Search for the cell housing the specified text and yield its [x, y] center coordinate. 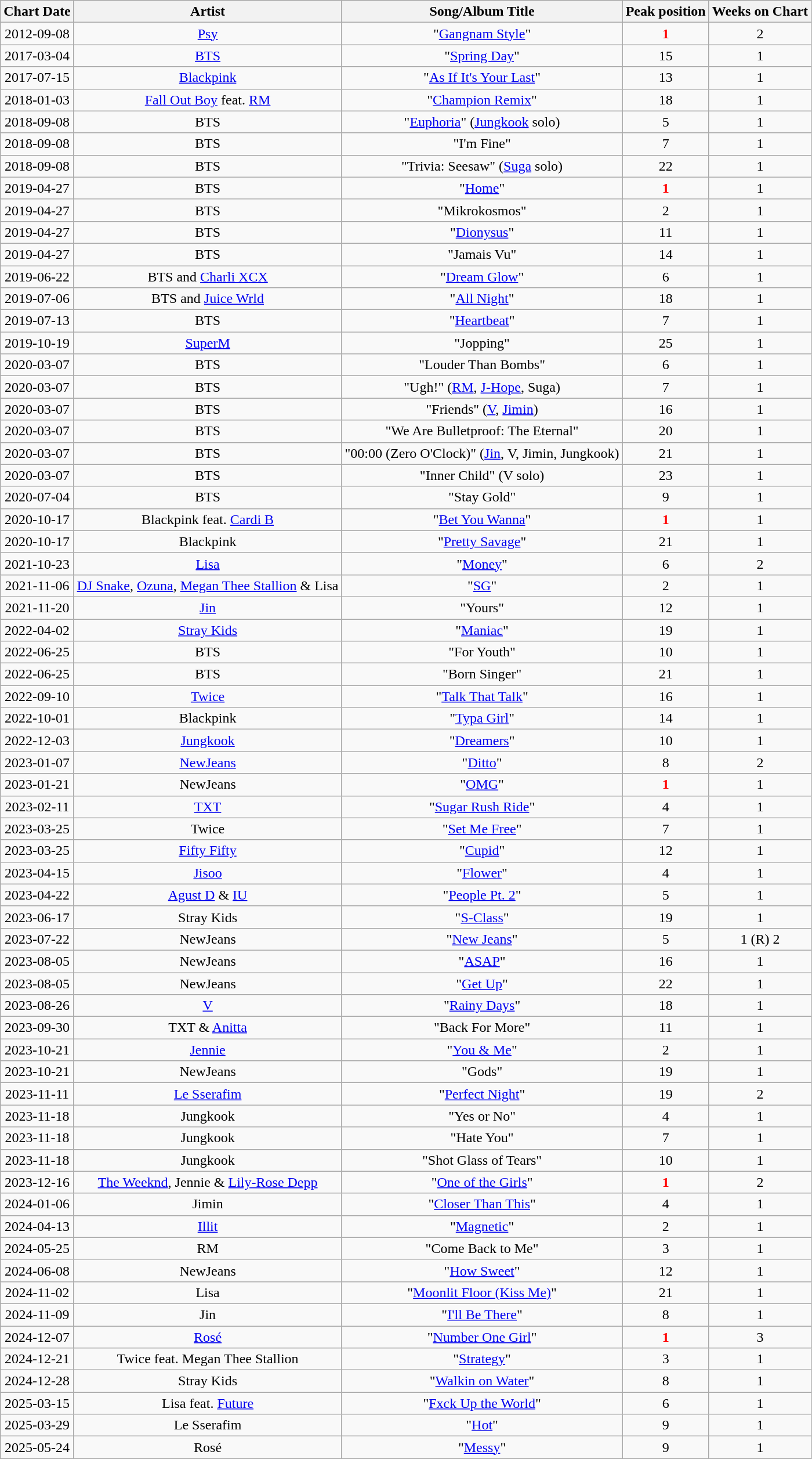
2022-04-02 [37, 630]
2025-05-24 [37, 1447]
2019-10-19 [37, 343]
"OMG" [482, 785]
2024-05-25 [37, 1248]
1 (R) 2 [760, 939]
"How Sweet" [482, 1270]
2017-03-04 [37, 56]
23 [666, 475]
Weeks on Chart [760, 12]
2025-03-29 [37, 1425]
"Set Me Free" [482, 829]
"Cupid" [482, 851]
"We Are Bulletproof: The Eternal" [482, 431]
BTS and Charli XCX [208, 277]
"Yes or No" [482, 1116]
"Home" [482, 188]
"Closer Than This" [482, 1204]
"S-Class" [482, 917]
2023-08-26 [37, 1006]
"Louder Than Bombs" [482, 365]
Chart Date [37, 12]
Peak position [666, 12]
"Ugh!" (RM, J-Hope, Suga) [482, 387]
2024-12-07 [37, 1337]
2025-03-15 [37, 1403]
2019-07-13 [37, 321]
"Gangnam Style" [482, 34]
"Champion Remix" [482, 100]
"You & Me" [482, 1050]
Twice feat. Megan Thee Stallion [208, 1359]
"Get Up" [482, 984]
Fifty Fifty [208, 851]
2024-06-08 [37, 1270]
2019-07-06 [37, 299]
DJ Snake, Ozuna, Megan Thee Stallion & Lisa [208, 586]
2023-04-15 [37, 873]
"I'll Be There" [482, 1314]
2023-04-22 [37, 895]
Jennie [208, 1050]
2024-04-13 [37, 1226]
2022-10-01 [37, 718]
"Dionysus" [482, 232]
"Born Singer" [482, 674]
"Dreamers" [482, 741]
2023-12-16 [37, 1182]
2023-06-17 [37, 917]
BTS and Juice Wrld [208, 299]
2023-11-11 [37, 1094]
"Perfect Night" [482, 1094]
"Jamais Vu" [482, 254]
"Pretty Savage" [482, 541]
"Sugar Rush Ride" [482, 807]
"Money" [482, 564]
"Stay Gold" [482, 497]
2024-11-09 [37, 1314]
"I'm Fine" [482, 144]
"New Jeans" [482, 939]
2023-01-21 [37, 785]
Jimin [208, 1204]
"Magnetic" [482, 1226]
TXT & Anitta [208, 1028]
2024-12-21 [37, 1359]
SuperM [208, 343]
15 [666, 56]
"People Pt. 2" [482, 895]
"Friends" (V, Jimin) [482, 409]
2024-12-28 [37, 1381]
Fall Out Boy feat. RM [208, 100]
"As If It's Your Last" [482, 78]
2023-07-22 [37, 939]
"Talk That Talk" [482, 696]
"All Night" [482, 299]
"Gods" [482, 1072]
2023-02-11 [37, 807]
2024-01-06 [37, 1204]
"Hot" [482, 1425]
"Ditto" [482, 763]
V [208, 1006]
"Walkin on Water" [482, 1381]
"Typa Girl" [482, 718]
"Jopping" [482, 343]
"Yours" [482, 608]
2020-07-04 [37, 497]
"For Youth" [482, 652]
2021-10-23 [37, 564]
TXT [208, 807]
"Mikrokosmos" [482, 210]
"Come Back to Me" [482, 1248]
"Strategy" [482, 1359]
2023-01-07 [37, 763]
2018-01-03 [37, 100]
"Inner Child" (V solo) [482, 475]
The Weeknd, Jennie & Lily-Rose Depp [208, 1182]
Song/Album Title [482, 12]
"One of the Girls" [482, 1182]
RM [208, 1248]
Blackpink feat. Cardi B [208, 519]
Illit [208, 1226]
"Euphoria" (Jungkook solo) [482, 122]
"Spring Day" [482, 56]
2022-09-10 [37, 696]
Psy [208, 34]
"Moonlit Floor (Kiss Me)" [482, 1292]
"Shot Glass of Tears" [482, 1160]
2024-11-02 [37, 1292]
20 [666, 431]
Agust D & IU [208, 895]
"Flower" [482, 873]
"Heartbeat" [482, 321]
Artist [208, 12]
2012-09-08 [37, 34]
"Dream Glow" [482, 277]
2021-11-06 [37, 586]
"ASAP" [482, 961]
2022-12-03 [37, 741]
13 [666, 78]
"SG" [482, 586]
"Maniac" [482, 630]
2023-09-30 [37, 1028]
Lisa feat. Future [208, 1403]
Jisoo [208, 873]
"Rainy Days" [482, 1006]
25 [666, 343]
"Bet You Wanna" [482, 519]
2017-07-15 [37, 78]
"Fxck Up the World" [482, 1403]
"00:00 (Zero O'Clock)" (Jin, V, Jimin, Jungkook) [482, 453]
"Messy" [482, 1447]
2019-06-22 [37, 277]
"Number One Girl" [482, 1337]
"Back For More" [482, 1028]
"Trivia: Seesaw" (Suga solo) [482, 166]
"Hate You" [482, 1138]
2021-11-20 [37, 608]
